Search for the cell housing the specified text and yield its [X, Y] center coordinate. 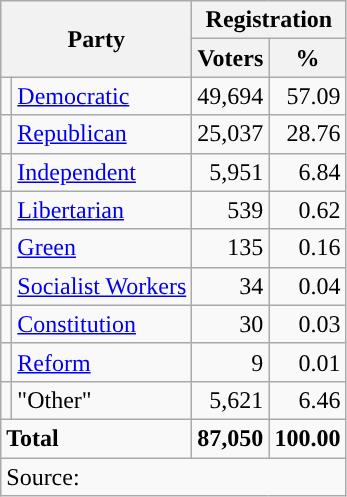
9 [230, 362]
0.03 [308, 324]
Party [96, 39]
Independent [102, 172]
0.01 [308, 362]
6.46 [308, 400]
Libertarian [102, 210]
0.16 [308, 248]
57.09 [308, 96]
5,621 [230, 400]
5,951 [230, 172]
Socialist Workers [102, 286]
"Other" [102, 400]
Constitution [102, 324]
Democratic [102, 96]
30 [230, 324]
Republican [102, 134]
Total [96, 438]
28.76 [308, 134]
25,037 [230, 134]
539 [230, 210]
Voters [230, 58]
Reform [102, 362]
34 [230, 286]
87,050 [230, 438]
49,694 [230, 96]
0.04 [308, 286]
Green [102, 248]
100.00 [308, 438]
0.62 [308, 210]
Source: [174, 477]
6.84 [308, 172]
135 [230, 248]
Registration [269, 20]
% [308, 58]
